Capture the cell that displays the provided text and extract its (x, y) central coordinate. 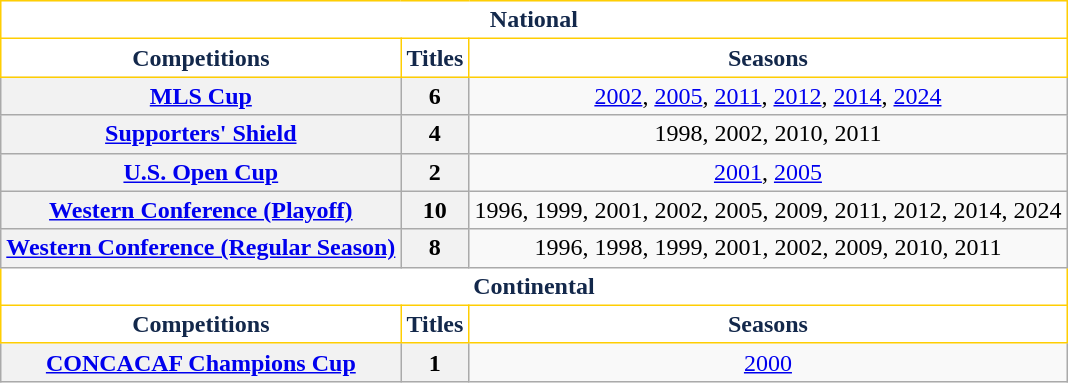
2002, 2005, 2011, 2012, 2014, 2024 (768, 96)
U.S. Open Cup (201, 172)
Western Conference (Regular Season) (201, 248)
Continental (534, 286)
1 (435, 362)
10 (435, 210)
1996, 1999, 2001, 2002, 2005, 2009, 2011, 2012, 2014, 2024 (768, 210)
2000 (768, 362)
CONCACAF Champions Cup (201, 362)
8 (435, 248)
4 (435, 134)
2 (435, 172)
2001, 2005 (768, 172)
1996, 1998, 1999, 2001, 2002, 2009, 2010, 2011 (768, 248)
1998, 2002, 2010, 2011 (768, 134)
6 (435, 96)
Western Conference (Playoff) (201, 210)
National (534, 20)
Supporters' Shield (201, 134)
MLS Cup (201, 96)
